Extract the (x, y) coordinate from the center of the cell holding the provided text.  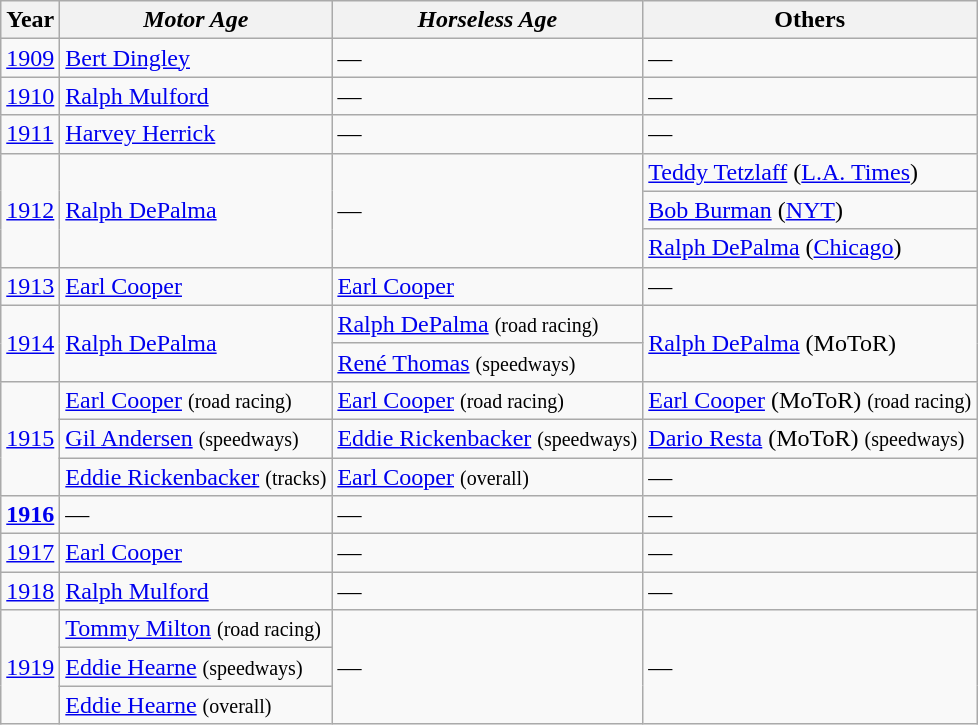
1914 (30, 343)
1911 (30, 134)
Teddy Tetzlaff (L.A. Times) (810, 172)
Motor Age (196, 20)
Earl Cooper (overall) (488, 477)
Horseless Age (488, 20)
Others (810, 20)
Ralph DePalma (Chicago) (810, 248)
Bob Burman (NYT) (810, 210)
1919 (30, 667)
1918 (30, 591)
Tommy Milton (road racing) (196, 629)
1917 (30, 553)
Eddie Rickenbacker (tracks) (196, 477)
1910 (30, 96)
René Thomas (speedways) (488, 362)
Eddie Hearne (speedways) (196, 667)
1913 (30, 286)
1915 (30, 438)
Year (30, 20)
Eddie Hearne (overall) (196, 705)
Dario Resta (MoToR) (speedways) (810, 438)
1916 (30, 515)
Harvey Herrick (196, 134)
Gil Andersen (speedways) (196, 438)
1912 (30, 210)
Ralph DePalma (MoToR) (810, 343)
1909 (30, 58)
Earl Cooper (MoToR) (road racing) (810, 400)
Eddie Rickenbacker (speedways) (488, 438)
Bert Dingley (196, 58)
Ralph DePalma (road racing) (488, 324)
